From the cell containing the given text, extract its center point as (X, Y) coordinate. 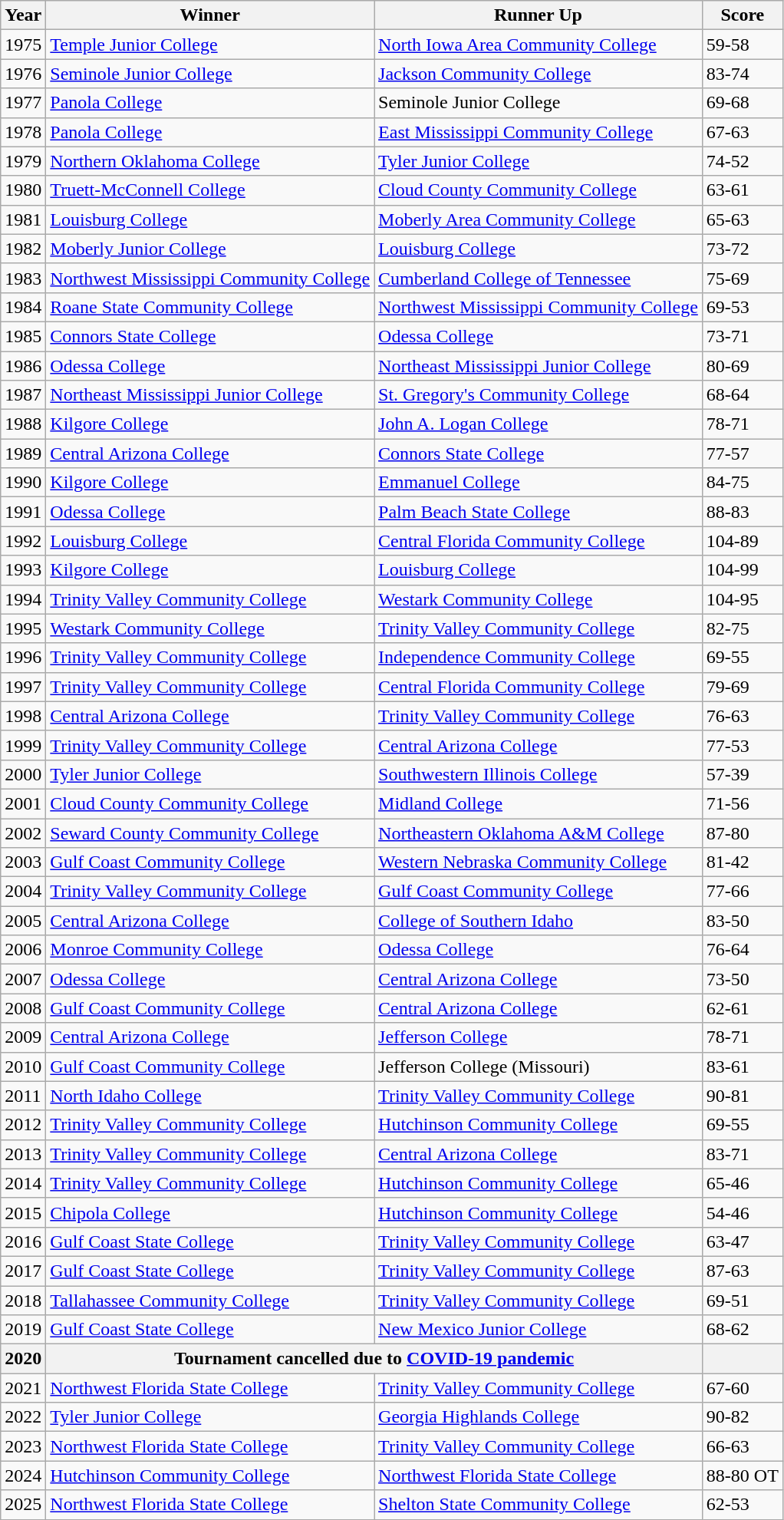
North Idaho College (210, 1096)
2019 (23, 1330)
1985 (23, 336)
1981 (23, 219)
Score (743, 15)
Moberly Junior College (210, 249)
82-75 (743, 628)
Tallahassee Community College (210, 1301)
John A. Logan College (539, 424)
57-39 (743, 774)
Temple Junior College (210, 45)
87-63 (743, 1271)
1988 (23, 424)
2006 (23, 950)
1989 (23, 453)
62-53 (743, 1505)
69-51 (743, 1301)
83-71 (743, 1154)
71-56 (743, 803)
1978 (23, 132)
88-83 (743, 512)
Jefferson College (539, 1037)
76-64 (743, 950)
St. Gregory's Community College (539, 395)
77-57 (743, 453)
New Mexico Junior College (539, 1330)
77-53 (743, 745)
2007 (23, 979)
90-81 (743, 1096)
1994 (23, 599)
67-60 (743, 1388)
84-75 (743, 483)
Year (23, 15)
East Mississippi Community College (539, 132)
83-50 (743, 921)
90-82 (743, 1417)
81-42 (743, 862)
Moberly Area Community College (539, 219)
67-63 (743, 132)
Jackson Community College (539, 74)
77-66 (743, 892)
104-99 (743, 570)
73-50 (743, 979)
2016 (23, 1241)
68-64 (743, 395)
54-46 (743, 1212)
2013 (23, 1154)
2017 (23, 1271)
69-68 (743, 103)
76-63 (743, 716)
2002 (23, 833)
1998 (23, 716)
2020 (23, 1359)
1995 (23, 628)
1990 (23, 483)
2001 (23, 803)
Independence Community College (539, 658)
2005 (23, 921)
104-89 (743, 541)
75-69 (743, 278)
1977 (23, 103)
88-80 OT (743, 1475)
80-69 (743, 366)
73-71 (743, 336)
87-80 (743, 833)
59-58 (743, 45)
69-53 (743, 307)
1984 (23, 307)
2012 (23, 1125)
Winner (210, 15)
1987 (23, 395)
2009 (23, 1037)
2024 (23, 1475)
2025 (23, 1505)
2023 (23, 1446)
Northern Oklahoma College (210, 161)
1993 (23, 570)
2022 (23, 1417)
104-95 (743, 599)
Georgia Highlands College (539, 1417)
1983 (23, 278)
Palm Beach State College (539, 512)
2018 (23, 1301)
Shelton State Community College (539, 1505)
Emmanuel College (539, 483)
2021 (23, 1388)
65-46 (743, 1183)
2008 (23, 1008)
65-63 (743, 219)
1979 (23, 161)
73-72 (743, 249)
1980 (23, 190)
2015 (23, 1212)
1976 (23, 74)
66-63 (743, 1446)
North Iowa Area Community College (539, 45)
1999 (23, 745)
62-61 (743, 1008)
1991 (23, 512)
2000 (23, 774)
83-74 (743, 74)
2003 (23, 862)
Truett-McConnell College (210, 190)
Western Nebraska Community College (539, 862)
2011 (23, 1096)
Jefferson College (Missouri) (539, 1067)
63-47 (743, 1241)
Roane State Community College (210, 307)
68-62 (743, 1330)
Cumberland College of Tennessee (539, 278)
Northeastern Oklahoma A&M College (539, 833)
2004 (23, 892)
Seward County Community College (210, 833)
Runner Up (539, 15)
1986 (23, 366)
College of Southern Idaho (539, 921)
1992 (23, 541)
Midland College (539, 803)
Monroe Community College (210, 950)
1996 (23, 658)
1982 (23, 249)
1975 (23, 45)
63-61 (743, 190)
Southwestern Illinois College (539, 774)
Tournament cancelled due to COVID-19 pandemic (374, 1359)
Chipola College (210, 1212)
79-69 (743, 687)
2010 (23, 1067)
74-52 (743, 161)
83-61 (743, 1067)
2014 (23, 1183)
1997 (23, 687)
